Identify which cell holds the provided text, then report its [x, y] central coordinate. 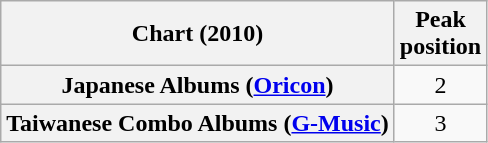
Peakposition [440, 34]
Taiwanese Combo Albums (G-Music) [198, 123]
Japanese Albums (Oricon) [198, 85]
3 [440, 123]
Chart (2010) [198, 34]
2 [440, 85]
